Provide the (x, y) coordinate of the cell's center where the given text is located.  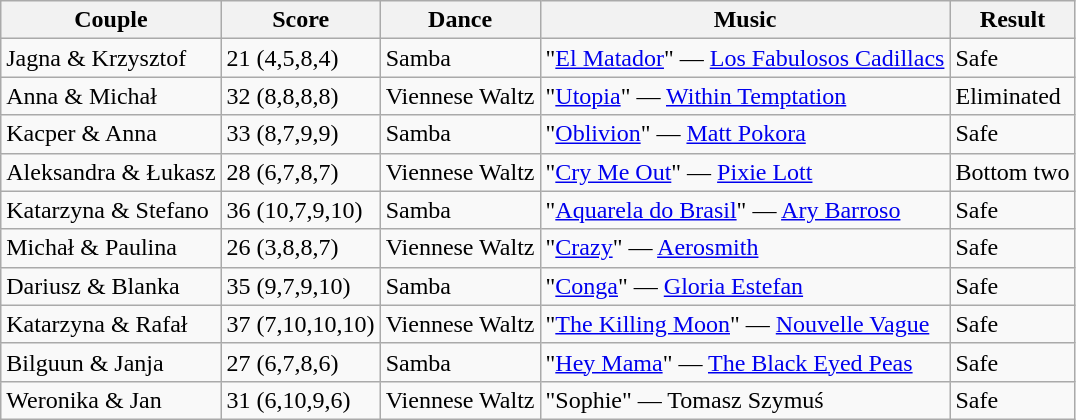
Bilguun & Janja (111, 362)
Michał & Paulina (111, 248)
35 (9,7,9,10) (300, 286)
"Conga" — Gloria Estefan (745, 286)
"The Killing Moon" — Nouvelle Vague (745, 324)
Dance (460, 20)
Aleksandra & Łukasz (111, 172)
Bottom two (1012, 172)
"Crazy" — Aerosmith (745, 248)
"Cry Me Out" — Pixie Lott (745, 172)
"El Matador" — Los Fabulosos Cadillacs (745, 58)
Jagna & Krzysztof (111, 58)
26 (3,8,8,7) (300, 248)
"Sophie" — Tomasz Szymuś (745, 400)
Anna & Michał (111, 96)
Score (300, 20)
27 (6,7,8,6) (300, 362)
Katarzyna & Stefano (111, 210)
Eliminated (1012, 96)
28 (6,7,8,7) (300, 172)
"Hey Mama" — The Black Eyed Peas (745, 362)
"Aquarela do Brasil" — Ary Barroso (745, 210)
Music (745, 20)
"Oblivion" — Matt Pokora (745, 134)
"Utopia" — Within Temptation (745, 96)
Dariusz & Blanka (111, 286)
32 (8,8,8,8) (300, 96)
Weronika & Jan (111, 400)
36 (10,7,9,10) (300, 210)
Katarzyna & Rafał (111, 324)
Result (1012, 20)
Couple (111, 20)
33 (8,7,9,9) (300, 134)
21 (4,5,8,4) (300, 58)
31 (6,10,9,6) (300, 400)
37 (7,10,10,10) (300, 324)
Kacper & Anna (111, 134)
